Locate the cell with the specified text and output its (X, Y) center coordinate. 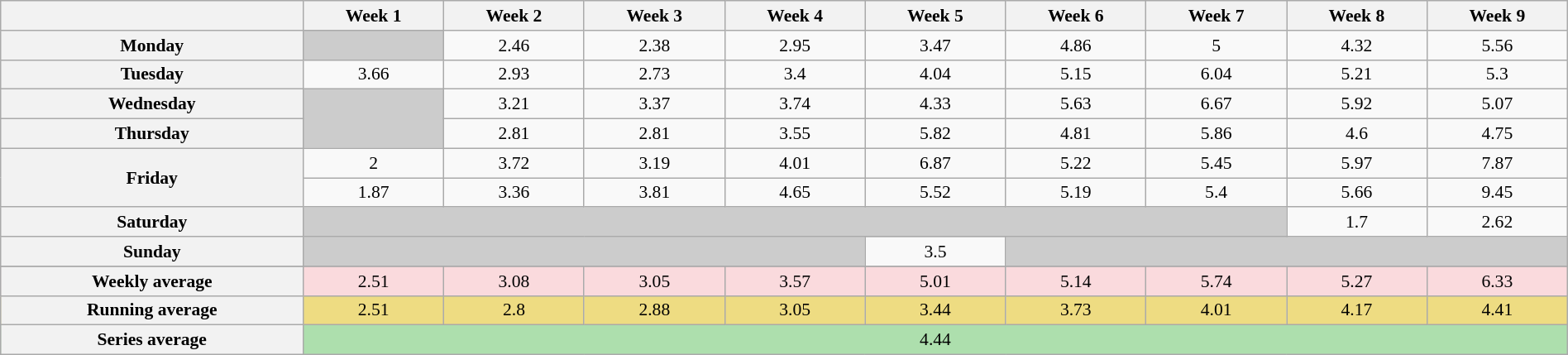
5.45 (1217, 163)
3.72 (514, 163)
5 (1217, 46)
5.01 (935, 281)
4.86 (1076, 46)
3.66 (374, 74)
5.07 (1497, 104)
5.63 (1076, 104)
3.5 (935, 252)
Running average (152, 310)
Wednesday (152, 104)
4.65 (795, 193)
5.92 (1357, 104)
Saturday (152, 223)
1.87 (374, 193)
1.7 (1357, 223)
Weekly average (152, 281)
4.33 (935, 104)
Week 5 (935, 16)
2.38 (654, 46)
3.44 (935, 310)
2.95 (795, 46)
3.08 (514, 281)
5.66 (1357, 193)
3.81 (654, 193)
7.87 (1497, 163)
Week 4 (795, 16)
6.87 (935, 163)
4.6 (1357, 134)
3.36 (514, 193)
4.04 (935, 74)
3.47 (935, 46)
4.41 (1497, 310)
6.33 (1497, 281)
3.4 (795, 74)
5.82 (935, 134)
Week 9 (1497, 16)
Monday (152, 46)
5.22 (1076, 163)
3.37 (654, 104)
5.74 (1217, 281)
5.21 (1357, 74)
2.8 (514, 310)
5.86 (1217, 134)
5.97 (1357, 163)
9.45 (1497, 193)
Week 1 (374, 16)
Week 7 (1217, 16)
3.19 (654, 163)
Week 8 (1357, 16)
2.88 (654, 310)
Tuesday (152, 74)
Week 6 (1076, 16)
Thursday (152, 134)
5.3 (1497, 74)
6.67 (1217, 104)
4.75 (1497, 134)
5.4 (1217, 193)
2.46 (514, 46)
Series average (152, 340)
3.57 (795, 281)
2.73 (654, 74)
6.04 (1217, 74)
5.14 (1076, 281)
4.32 (1357, 46)
4.17 (1357, 310)
2 (374, 163)
3.74 (795, 104)
3.21 (514, 104)
5.56 (1497, 46)
Week 2 (514, 16)
4.81 (1076, 134)
2.93 (514, 74)
4.44 (936, 340)
Week 3 (654, 16)
5.52 (935, 193)
2.62 (1497, 223)
Sunday (152, 252)
Friday (152, 177)
5.15 (1076, 74)
5.19 (1076, 193)
5.27 (1357, 281)
3.55 (795, 134)
3.73 (1076, 310)
